Search for the cell housing the specified text and yield its (X, Y) center coordinate. 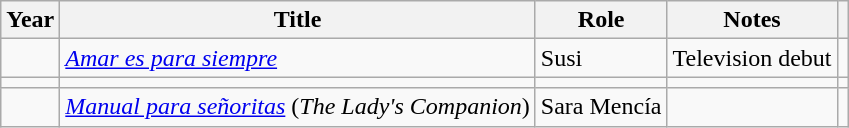
Sara Mencía (601, 107)
Role (601, 20)
Title (298, 20)
Television debut (752, 58)
Notes (752, 20)
Year (30, 20)
Amar es para siempre (298, 58)
Susi (601, 58)
Manual para señoritas (The Lady's Companion) (298, 107)
